Locate the cell with the specified text and output its (x, y) center coordinate. 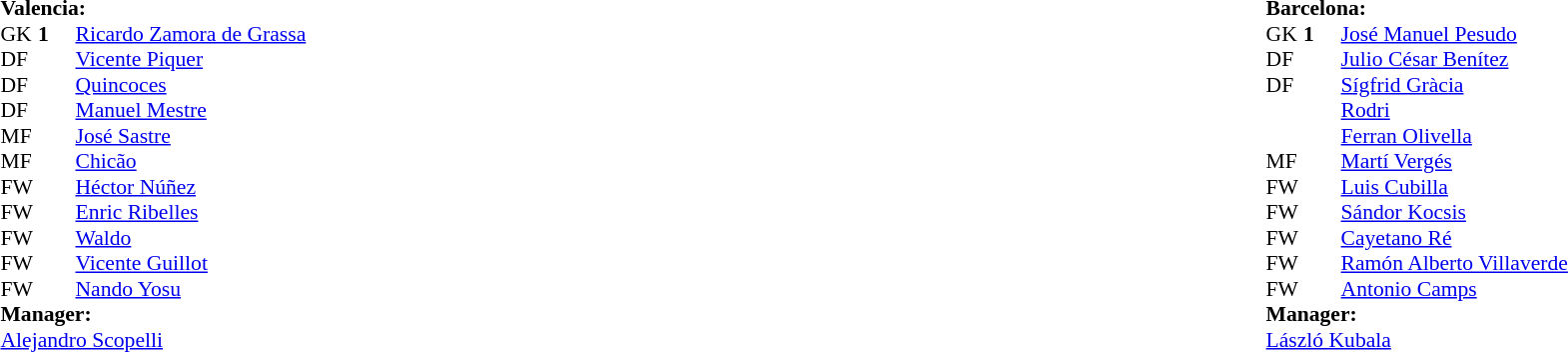
Ramón Alberto Villaverde (1454, 263)
Quincoces (192, 85)
Enric Ribelles (192, 213)
Waldo (192, 238)
Ricardo Zamora de Grassa (192, 34)
Julio César Benítez (1454, 59)
Luis Cubilla (1454, 187)
Chicão (192, 161)
Sígfrid Gràcia (1454, 85)
José Manuel Pesudo (1454, 34)
Cayetano Ré (1454, 238)
José Sastre (192, 136)
Martí Vergés (1454, 161)
Manuel Mestre (192, 111)
Rodri (1454, 111)
Héctor Núñez (192, 187)
Vicente Guillot (192, 263)
Sándor Kocsis (1454, 213)
Nando Yosu (192, 289)
Ferran Olivella (1454, 136)
Vicente Piquer (192, 59)
Antonio Camps (1454, 289)
